Determine the (X, Y) coordinate at the center of the cell enclosing the given text.  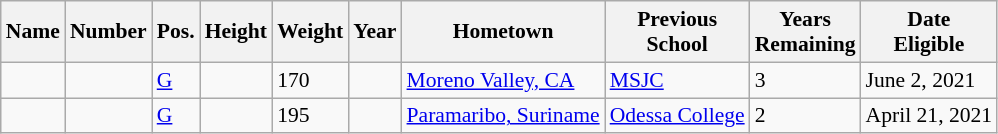
3 (806, 80)
Number (108, 32)
April 21, 2021 (930, 116)
170 (310, 80)
PreviousSchool (678, 32)
Year (374, 32)
Pos. (176, 32)
195 (310, 116)
Odessa College (678, 116)
Paramaribo, Suriname (504, 116)
Moreno Valley, CA (504, 80)
Name (33, 32)
MSJC (678, 80)
2 (806, 116)
YearsRemaining (806, 32)
DateEligible (930, 32)
Hometown (504, 32)
Height (236, 32)
Weight (310, 32)
June 2, 2021 (930, 80)
